Find where the given text appears and provide that cell's center as [x, y] coordinate. 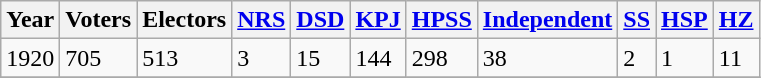
38 [547, 58]
Electors [184, 20]
513 [184, 58]
Year [30, 20]
298 [442, 58]
DSD [320, 20]
11 [736, 58]
KPJ [378, 20]
705 [98, 58]
HPSS [442, 20]
1 [685, 58]
NRS [262, 20]
HSP [685, 20]
2 [637, 58]
3 [262, 58]
144 [378, 58]
Voters [98, 20]
Independent [547, 20]
SS [637, 20]
HZ [736, 20]
1920 [30, 58]
15 [320, 58]
